Extract the [X, Y] coordinate from the center of the cell holding the provided text.  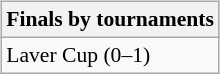
Finals by tournaments [110, 20]
Laver Cup (0–1) [110, 55]
